Detect which cell encompasses the target text, then output its (x, y) center coordinate. 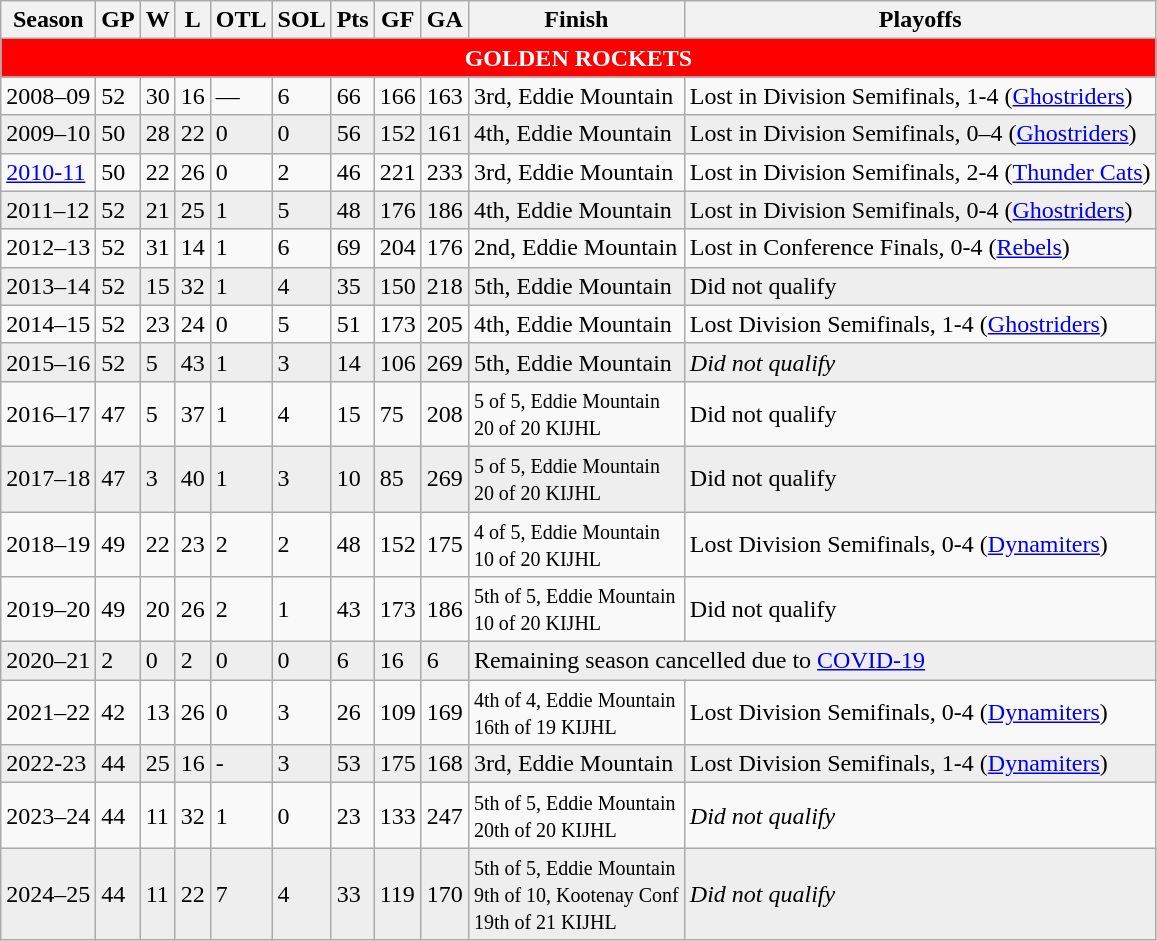
166 (398, 96)
7 (241, 894)
2010-11 (48, 172)
Lost in Division Semifinals, 0–4 (Ghostriders) (920, 134)
Lost in Division Semifinals, 2-4 (Thunder Cats) (920, 172)
106 (398, 362)
2016–17 (48, 414)
2013–14 (48, 286)
Lost in Division Semifinals, 0-4 (Ghostriders) (920, 210)
31 (158, 248)
L (192, 20)
40 (192, 478)
205 (444, 324)
51 (352, 324)
208 (444, 414)
150 (398, 286)
OTL (241, 20)
2020–21 (48, 661)
2019–20 (48, 610)
133 (398, 816)
85 (398, 478)
119 (398, 894)
2023–24 (48, 816)
56 (352, 134)
42 (118, 712)
53 (352, 764)
21 (158, 210)
GOLDEN ROCKETS (578, 58)
W (158, 20)
2008–09 (48, 96)
10 (352, 478)
- (241, 764)
13 (158, 712)
2015–16 (48, 362)
2021–22 (48, 712)
GA (444, 20)
Playoffs (920, 20)
169 (444, 712)
109 (398, 712)
Finish (576, 20)
247 (444, 816)
35 (352, 286)
SOL (302, 20)
Lost Division Semifinals, 1-4 (Dynamiters) (920, 764)
GF (398, 20)
2nd, Eddie Mountain (576, 248)
5th of 5, Eddie Mountain20th of 20 KIJHL (576, 816)
28 (158, 134)
161 (444, 134)
33 (352, 894)
2022-23 (48, 764)
30 (158, 96)
163 (444, 96)
— (241, 96)
5th of 5, Eddie Mountain9th of 10, Kootenay Conf19th of 21 KIJHL (576, 894)
204 (398, 248)
2024–25 (48, 894)
46 (352, 172)
2017–18 (48, 478)
2012–13 (48, 248)
GP (118, 20)
233 (444, 172)
20 (158, 610)
Lost Division Semifinals, 1-4 (Ghostriders) (920, 324)
2014–15 (48, 324)
24 (192, 324)
2018–19 (48, 544)
Remaining season cancelled due to COVID-19 (812, 661)
221 (398, 172)
66 (352, 96)
2009–10 (48, 134)
Lost in Division Semifinals, 1-4 (Ghostriders) (920, 96)
4th of 4, Eddie Mountain16th of 19 KIJHL (576, 712)
2011–12 (48, 210)
218 (444, 286)
75 (398, 414)
69 (352, 248)
4 of 5, Eddie Mountain10 of 20 KIJHL (576, 544)
Season (48, 20)
Lost in Conference Finals, 0-4 (Rebels) (920, 248)
5th of 5, Eddie Mountain10 of 20 KIJHL (576, 610)
170 (444, 894)
168 (444, 764)
Pts (352, 20)
37 (192, 414)
